Determine the [x, y] coordinate at the center of the cell enclosing the given text.  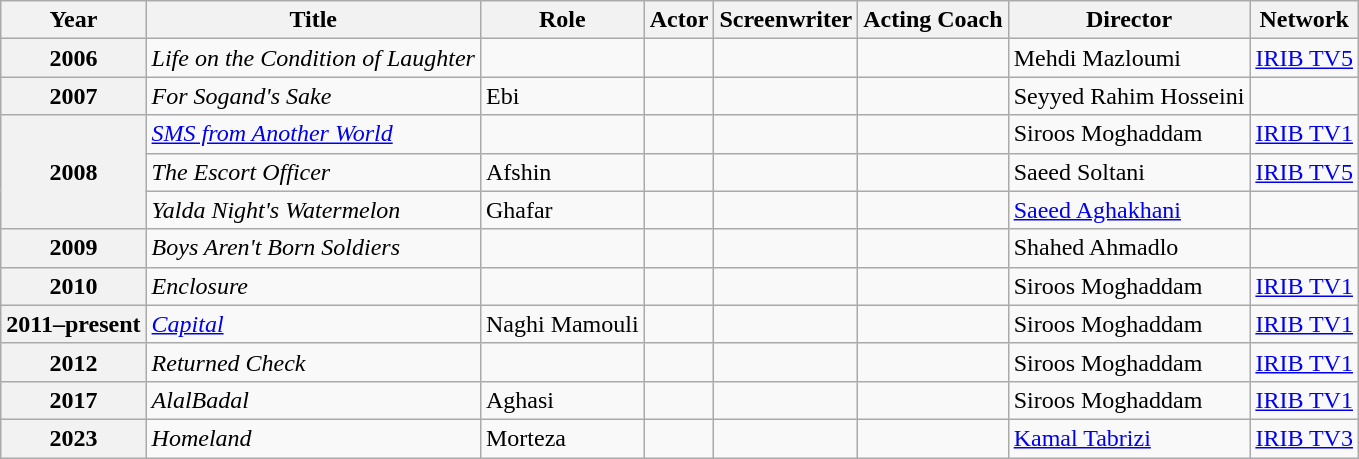
Ebi [562, 96]
Acting Coach [933, 20]
Role [562, 20]
2009 [74, 248]
Network [1304, 20]
Aghasi [562, 400]
Mehdi Mazloumi [1129, 58]
IRIB TV3 [1304, 438]
Screenwriter [786, 20]
Seyyed Rahim Hosseini [1129, 96]
Morteza [562, 438]
2008 [74, 172]
2011–present [74, 324]
Returned Check [313, 362]
Year [74, 20]
Life on the Condition of Laughter [313, 58]
SMS from Another World [313, 134]
2006 [74, 58]
Shahed Ahmadlo [1129, 248]
2010 [74, 286]
AlalBadal [313, 400]
Afshin [562, 172]
Saeed Soltani [1129, 172]
Ghafar [562, 210]
Enclosure [313, 286]
Boys Aren't Born Soldiers [313, 248]
2023 [74, 438]
Director [1129, 20]
2007 [74, 96]
2012 [74, 362]
Yalda Night's Watermelon [313, 210]
Naghi Mamouli [562, 324]
Capital [313, 324]
Title [313, 20]
2017 [74, 400]
For Sogand's Sake [313, 96]
The Escort Officer [313, 172]
Homeland [313, 438]
Saeed Aghakhani [1129, 210]
Actor [679, 20]
Kamal Tabrizi [1129, 438]
